Determine the (X, Y) coordinate at the center of the cell enclosing the given text.  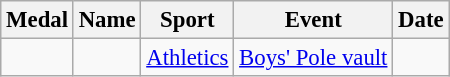
Medal (38, 20)
Name (107, 20)
Sport (188, 20)
Date (421, 20)
Boys' Pole vault (314, 58)
Athletics (188, 58)
Event (314, 20)
